Detect which cell encompasses the target text, then output its [X, Y] center coordinate. 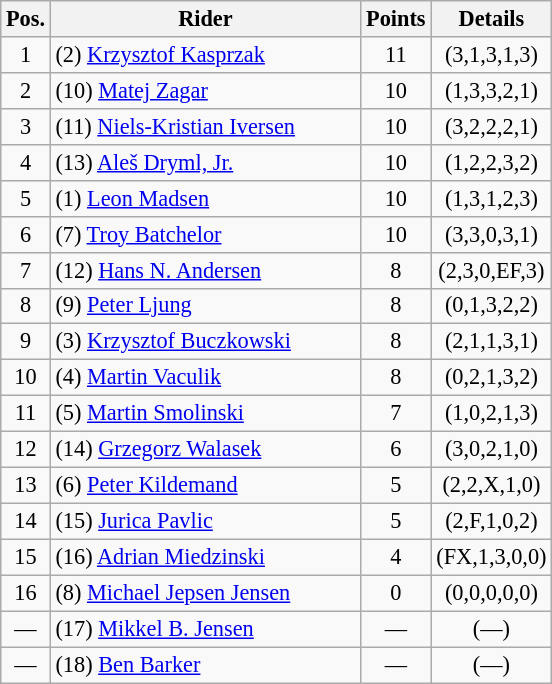
(3,3,0,3,1) [492, 234]
(11) Niels-Kristian Iversen [205, 126]
(3,0,2,1,0) [492, 450]
(0,0,0,0,0) [492, 593]
(0,1,3,2,2) [492, 306]
(1,2,2,3,2) [492, 162]
15 [26, 557]
(3,2,2,2,1) [492, 126]
(4) Martin Vaculik [205, 378]
0 [396, 593]
(2,3,0,EF,3) [492, 270]
(14) Grzegorz Walasek [205, 450]
(7) Troy Batchelor [205, 234]
Details [492, 19]
(1,0,2,1,3) [492, 414]
(18) Ben Barker [205, 665]
(10) Matej Zagar [205, 90]
(3) Krzysztof Buczkowski [205, 342]
12 [26, 450]
(2,2,X,1,0) [492, 485]
(2,F,1,0,2) [492, 521]
13 [26, 485]
(5) Martin Smolinski [205, 414]
1 [26, 55]
(15) Jurica Pavlic [205, 521]
2 [26, 90]
(12) Hans N. Andersen [205, 270]
(9) Peter Ljung [205, 306]
(6) Peter Kildemand [205, 485]
14 [26, 521]
(16) Adrian Miedzinski [205, 557]
(1) Leon Madsen [205, 198]
Rider [205, 19]
(2) Krzysztof Kasprzak [205, 55]
3 [26, 126]
16 [26, 593]
Pos. [26, 19]
(1,3,1,2,3) [492, 198]
(17) Mikkel B. Jensen [205, 629]
Points [396, 19]
(13) Aleš Dryml, Jr. [205, 162]
9 [26, 342]
(0,2,1,3,2) [492, 378]
(8) Michael Jepsen Jensen [205, 593]
(2,1,1,3,1) [492, 342]
(FX,1,3,0,0) [492, 557]
(3,1,3,1,3) [492, 55]
(1,3,3,2,1) [492, 90]
